Return [X, Y] of the center of cell containing provided text 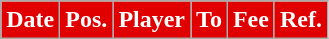
Fee [250, 20]
Date [30, 20]
To [210, 20]
Ref. [300, 20]
Pos. [86, 20]
Player [152, 20]
